Return (x, y) of the center of cell containing provided text 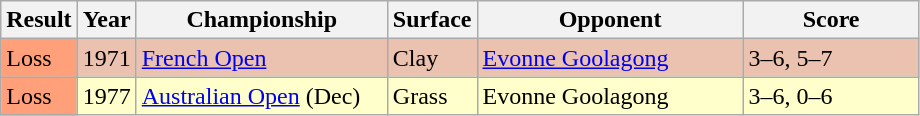
3–6, 0–6 (831, 96)
Australian Open (Dec) (262, 96)
French Open (262, 58)
Surface (432, 20)
Result (39, 20)
1971 (106, 58)
3–6, 5–7 (831, 58)
Year (106, 20)
Score (831, 20)
Championship (262, 20)
Clay (432, 58)
Grass (432, 96)
1977 (106, 96)
Opponent (610, 20)
